Scan for the cell matching the given text and deliver its (X, Y) coordinate at center. 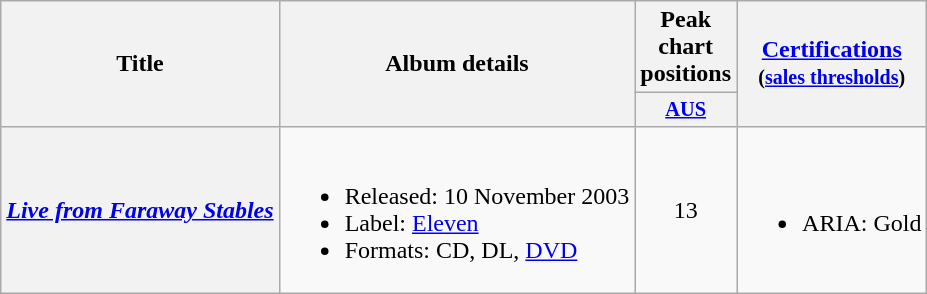
Released: 10 November 2003Label: ElevenFormats: CD, DL, DVD (457, 210)
Live from Faraway Stables (140, 210)
Title (140, 64)
Peak chart positions (686, 47)
AUS (686, 110)
13 (686, 210)
Certifications(sales thresholds) (832, 64)
Album details (457, 64)
ARIA: Gold (832, 210)
